From the cell containing the given text, extract its center point as (x, y) coordinate. 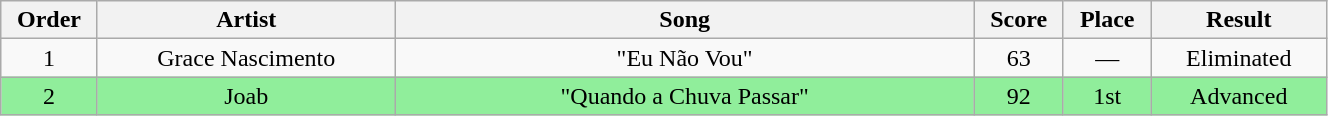
— (1107, 58)
2 (49, 96)
"Quando a Chuva Passar" (684, 96)
63 (1018, 58)
Result (1238, 20)
Joab (246, 96)
Score (1018, 20)
"Eu Não Vou" (684, 58)
1st (1107, 96)
Eliminated (1238, 58)
Place (1107, 20)
Advanced (1238, 96)
1 (49, 58)
Artist (246, 20)
92 (1018, 96)
Grace Nascimento (246, 58)
Order (49, 20)
Song (684, 20)
